Determine the [x, y] coordinate at the center of the cell enclosing the given text.  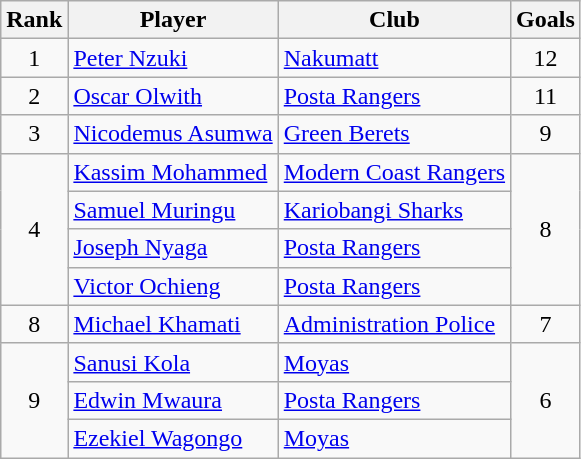
4 [34, 229]
Club [394, 20]
Victor Ochieng [173, 286]
Joseph Nyaga [173, 248]
6 [546, 400]
11 [546, 96]
Kariobangi Sharks [394, 210]
Green Berets [394, 134]
3 [34, 134]
1 [34, 58]
Administration Police [394, 324]
Peter Nzuki [173, 58]
Modern Coast Rangers [394, 172]
Nicodemus Asumwa [173, 134]
Player [173, 20]
Goals [546, 20]
Ezekiel Wagongo [173, 438]
2 [34, 96]
Oscar Olwith [173, 96]
Michael Khamati [173, 324]
7 [546, 324]
Kassim Mohammed [173, 172]
12 [546, 58]
Sanusi Kola [173, 362]
Samuel Muringu [173, 210]
Nakumatt [394, 58]
Rank [34, 20]
Edwin Mwaura [173, 400]
